Pinpoint the cell where the given text exists, returning its [x, y] midpoint coordinate. 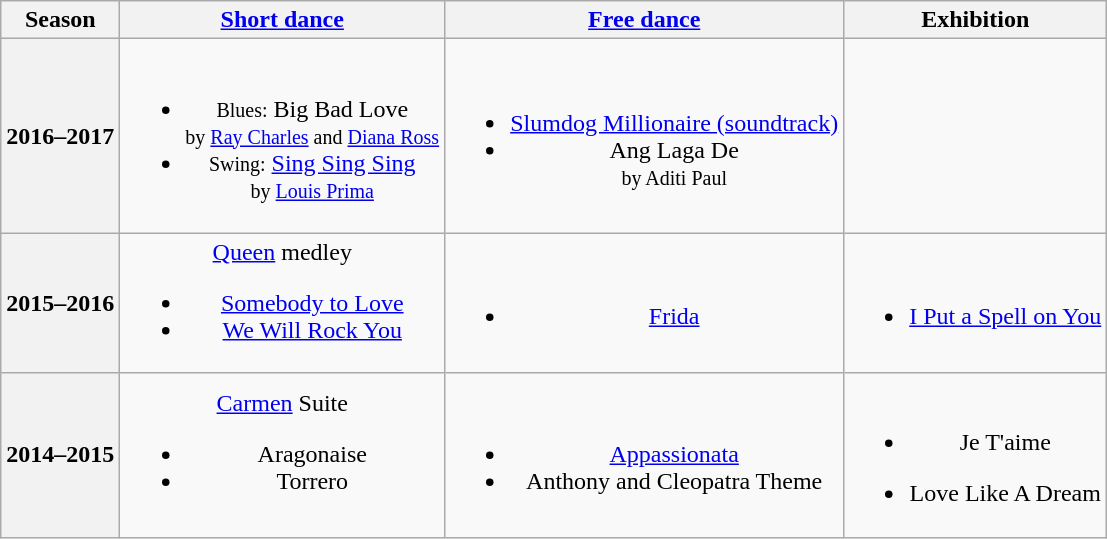
2015–2016 [60, 303]
Je T'aime Love Like A Dream [976, 455]
I Put a Spell on You [976, 303]
Appassionata Anthony and Cleopatra Theme [644, 455]
Free dance [644, 20]
Exhibition [976, 20]
Slumdog Millionaire (soundtrack)Ang Laga De by Aditi Paul [644, 136]
Blues: Big Bad Loveby Ray Charles and Diana RossSwing: Sing Sing Singby Louis Prima [282, 136]
Season [60, 20]
Short dance [282, 20]
2014–2015 [60, 455]
2016–2017 [60, 136]
Queen medleySomebody to LoveWe Will Rock You [282, 303]
Carmen SuiteAragonaiseTorrero [282, 455]
Frida [644, 303]
